Extract the (x, y) coordinate from the center of the cell holding the provided text.  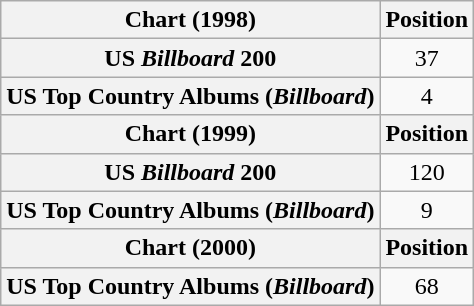
Chart (2000) (190, 248)
37 (427, 58)
120 (427, 172)
9 (427, 210)
68 (427, 286)
Chart (1999) (190, 134)
4 (427, 96)
Chart (1998) (190, 20)
